Locate the cell with the specified text and output its (X, Y) center coordinate. 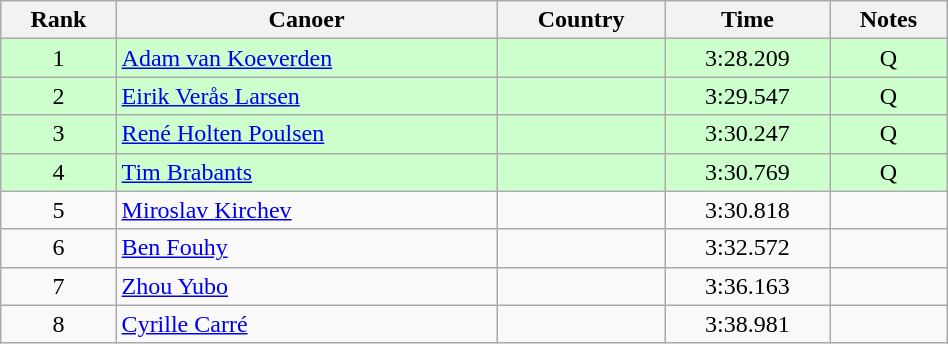
Ben Fouhy (306, 248)
3:30.769 (748, 172)
6 (58, 248)
3:29.547 (748, 96)
3:36.163 (748, 286)
Zhou Yubo (306, 286)
3:30.247 (748, 134)
7 (58, 286)
3:28.209 (748, 58)
3:32.572 (748, 248)
1 (58, 58)
Canoer (306, 20)
5 (58, 210)
4 (58, 172)
3 (58, 134)
Miroslav Kirchev (306, 210)
Adam van Koeverden (306, 58)
Rank (58, 20)
Time (748, 20)
René Holten Poulsen (306, 134)
Eirik Verås Larsen (306, 96)
8 (58, 324)
2 (58, 96)
Country (581, 20)
3:38.981 (748, 324)
Notes (889, 20)
Cyrille Carré (306, 324)
3:30.818 (748, 210)
Tim Brabants (306, 172)
